Identify which cell holds the provided text, then report its (x, y) central coordinate. 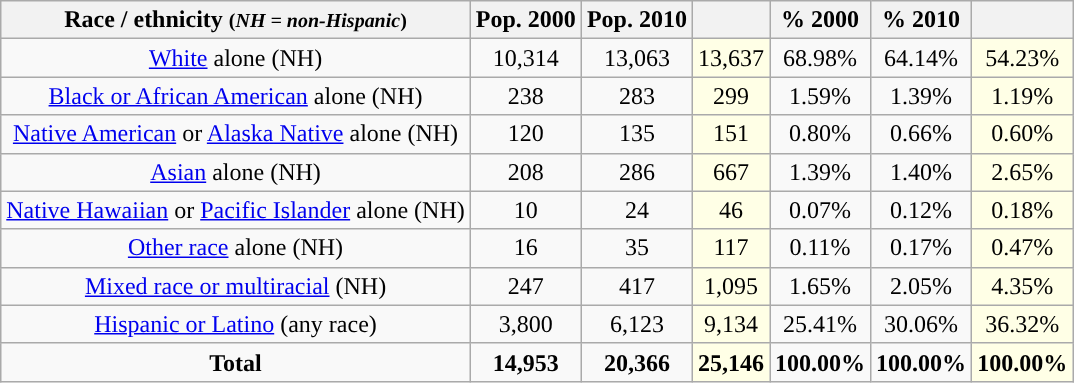
6,123 (636, 324)
25,146 (730, 362)
151 (730, 134)
30.06% (922, 324)
299 (730, 96)
0.11% (820, 248)
54.23% (1022, 58)
2.05% (922, 286)
Native American or Alaska Native alone (NH) (236, 134)
Total (236, 362)
Hispanic or Latino (any race) (236, 324)
283 (636, 96)
White alone (NH) (236, 58)
0.07% (820, 210)
68.98% (820, 58)
1,095 (730, 286)
1.65% (820, 286)
286 (636, 172)
0.80% (820, 134)
417 (636, 286)
Native Hawaiian or Pacific Islander alone (NH) (236, 210)
208 (526, 172)
36.32% (1022, 324)
64.14% (922, 58)
120 (526, 134)
Race / ethnicity (NH = non-Hispanic) (236, 20)
9,134 (730, 324)
Mixed race or multiracial (NH) (236, 286)
10,314 (526, 58)
0.47% (1022, 248)
16 (526, 248)
Pop. 2010 (636, 20)
20,366 (636, 362)
14,953 (526, 362)
0.18% (1022, 210)
% 2010 (922, 20)
0.60% (1022, 134)
3,800 (526, 324)
Pop. 2000 (526, 20)
1.40% (922, 172)
135 (636, 134)
Asian alone (NH) (236, 172)
1.19% (1022, 96)
0.66% (922, 134)
117 (730, 248)
1.59% (820, 96)
25.41% (820, 324)
46 (730, 210)
2.65% (1022, 172)
Other race alone (NH) (236, 248)
% 2000 (820, 20)
Black or African American alone (NH) (236, 96)
13,063 (636, 58)
10 (526, 210)
0.12% (922, 210)
238 (526, 96)
667 (730, 172)
13,637 (730, 58)
0.17% (922, 248)
247 (526, 286)
24 (636, 210)
35 (636, 248)
4.35% (1022, 286)
